Determine the [X, Y] coordinate at the center of the cell enclosing the given text.  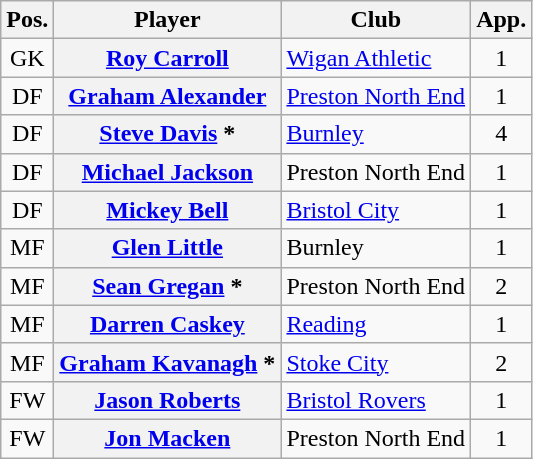
Graham Kavanagh * [168, 362]
Michael Jackson [168, 172]
Jason Roberts [168, 400]
Glen Little [168, 248]
Bristol City [376, 210]
Steve Davis * [168, 134]
Graham Alexander [168, 96]
Roy Carroll [168, 58]
GK [28, 58]
App. [502, 20]
Player [168, 20]
Club [376, 20]
Reading [376, 324]
Jon Macken [168, 438]
4 [502, 134]
Sean Gregan * [168, 286]
Darren Caskey [168, 324]
Bristol Rovers [376, 400]
Pos. [28, 20]
Stoke City [376, 362]
Wigan Athletic [376, 58]
Mickey Bell [168, 210]
